Locate the cell with the specified text and output its (X, Y) center coordinate. 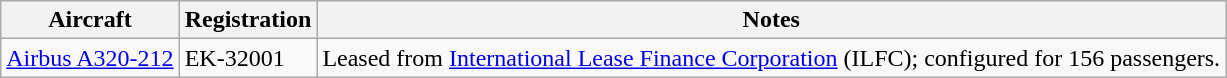
Registration (248, 20)
Airbus A320-212 (90, 58)
Aircraft (90, 20)
Leased from International Lease Finance Corporation (ILFC); configured for 156 passengers. (772, 58)
EK-32001 (248, 58)
Notes (772, 20)
